For the text-containing cell, return its midpoint in (x, y) coordinate format. 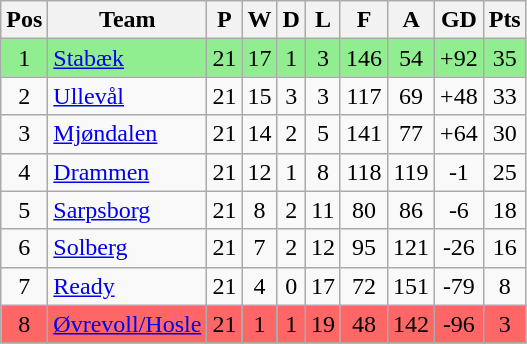
33 (504, 96)
14 (260, 134)
16 (504, 248)
-26 (460, 248)
Øvrevoll/Hosle (128, 324)
121 (412, 248)
0 (291, 286)
25 (504, 172)
-79 (460, 286)
+92 (460, 58)
35 (504, 58)
18 (504, 210)
D (291, 20)
142 (412, 324)
141 (364, 134)
86 (412, 210)
Stabæk (128, 58)
11 (322, 210)
P (224, 20)
W (260, 20)
95 (364, 248)
Ready (128, 286)
+64 (460, 134)
-6 (460, 210)
Mjøndalen (128, 134)
118 (364, 172)
A (412, 20)
-96 (460, 324)
151 (412, 286)
117 (364, 96)
-1 (460, 172)
72 (364, 286)
6 (24, 248)
Sarpsborg (128, 210)
19 (322, 324)
77 (412, 134)
F (364, 20)
15 (260, 96)
69 (412, 96)
+48 (460, 96)
48 (364, 324)
80 (364, 210)
146 (364, 58)
119 (412, 172)
Pos (24, 20)
L (322, 20)
Drammen (128, 172)
30 (504, 134)
Pts (504, 20)
GD (460, 20)
Ullevål (128, 96)
Team (128, 20)
Solberg (128, 248)
54 (412, 58)
